Output the (x, y) coordinate of the center of the cell containing the given text.  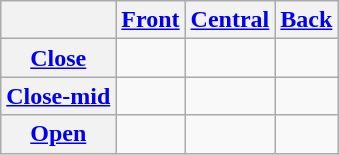
Front (150, 20)
Close (58, 58)
Close-mid (58, 96)
Central (230, 20)
Open (58, 134)
Back (306, 20)
